Pinpoint the cell where the given text exists, returning its [x, y] midpoint coordinate. 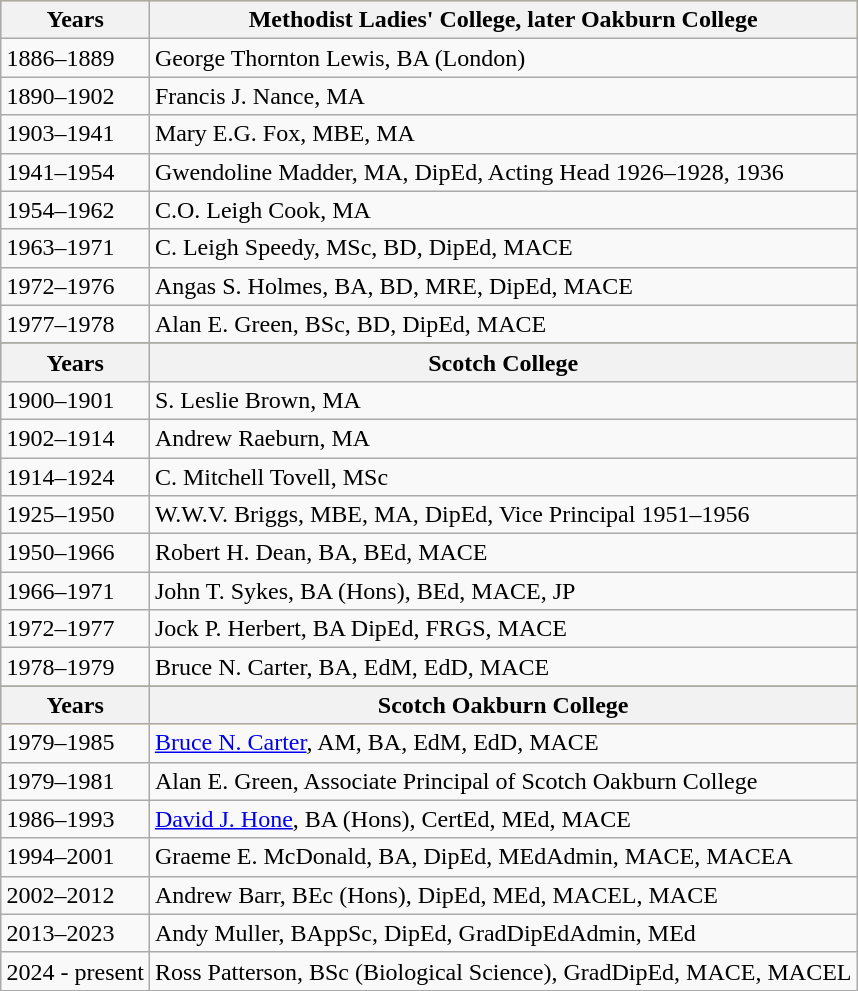
Gwendoline Madder, MA, DipEd, Acting Head 1926–1928, 1936 [503, 172]
1941–1954 [75, 172]
1902–1914 [75, 438]
Bruce N. Carter, AM, BA, EdM, EdD, MACE [503, 743]
1978–1979 [75, 667]
2013–2023 [75, 933]
Francis J. Nance, MA [503, 96]
2002–2012 [75, 895]
George Thornton Lewis, BA (London) [503, 58]
Jock P. Herbert, BA DipEd, FRGS, MACE [503, 629]
1979–1981 [75, 781]
1925–1950 [75, 515]
John T. Sykes, BA (Hons), BEd, MACE, JP [503, 591]
Ross Patterson, BSc (Biological Science), GradDipEd, MACE, MACEL [503, 971]
Alan E. Green, BSc, BD, DipEd, MACE [503, 324]
Mary E.G. Fox, MBE, MA [503, 134]
1979–1985 [75, 743]
1950–1966 [75, 553]
1994–2001 [75, 857]
1977–1978 [75, 324]
Andy Muller, BAppSc, DipEd, GradDipEdAdmin, MEd [503, 933]
1886–1889 [75, 58]
Graeme E. McDonald, BA, DipEd, MEdAdmin, MACE, MACEA [503, 857]
Andrew Raeburn, MA [503, 438]
1914–1924 [75, 477]
David J. Hone, BA (Hons), CertEd, MEd, MACE [503, 819]
Alan E. Green, Associate Principal of Scotch Oakburn College [503, 781]
1986–1993 [75, 819]
1954–1962 [75, 210]
Scotch College [503, 362]
Angas S. Holmes, BA, BD, MRE, DipEd, MACE [503, 286]
Bruce N. Carter, BA, EdM, EdD, MACE [503, 667]
Scotch Oakburn College [503, 705]
Methodist Ladies' College, later Oakburn College [503, 20]
Andrew Barr, BEc (Hons), DipEd, MEd, MACEL, MACE [503, 895]
C.O. Leigh Cook, MA [503, 210]
C. Leigh Speedy, MSc, BD, DipEd, MACE [503, 248]
C. Mitchell Tovell, MSc [503, 477]
1900–1901 [75, 400]
1972–1977 [75, 629]
1903–1941 [75, 134]
S. Leslie Brown, MA [503, 400]
Robert H. Dean, BA, BEd, MACE [503, 553]
2024 - present [75, 971]
1890–1902 [75, 96]
1972–1976 [75, 286]
1966–1971 [75, 591]
W.W.V. Briggs, MBE, MA, DipEd, Vice Principal 1951–1956 [503, 515]
1963–1971 [75, 248]
